Provide the (x, y) coordinate of the cell's center where the given text is located.  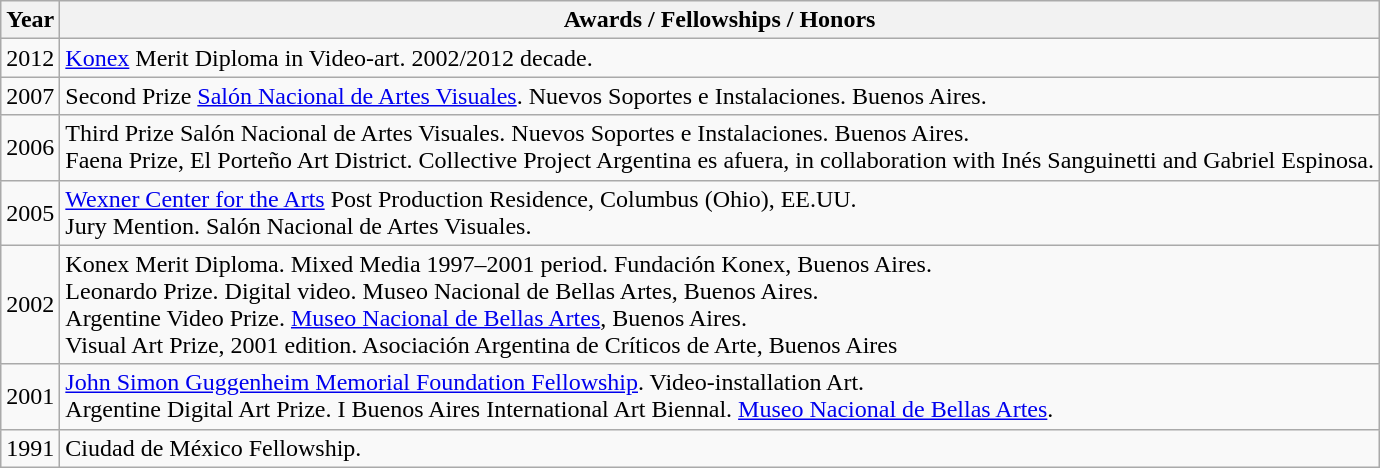
2012 (30, 58)
2005 (30, 212)
2001 (30, 396)
Ciudad de México Fellowship. (720, 448)
Wexner Center for the Arts Post Production Residence, Columbus (Ohio), EE.UU.Jury Mention. Salón Nacional de Artes Visuales. (720, 212)
2006 (30, 148)
Awards / Fellowships / Honors (720, 20)
2007 (30, 96)
Second Prize Salón Nacional de Artes Visuales. Nuevos Soportes e Instalaciones. Buenos Aires. (720, 96)
Konex Merit Diploma in Video-art. 2002/2012 decade. (720, 58)
Year (30, 20)
2002 (30, 304)
1991 (30, 448)
